Find where the given text appears and provide that cell's center as [X, Y] coordinate. 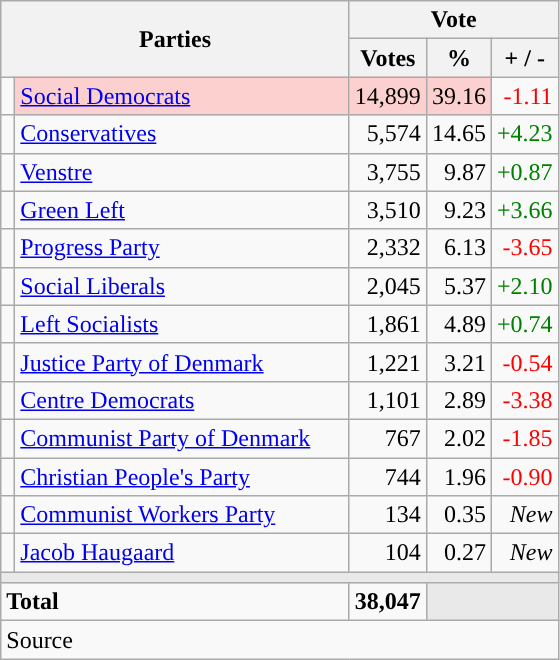
Source [280, 640]
Social Liberals [182, 286]
Justice Party of Denmark [182, 362]
1.96 [458, 477]
104 [388, 553]
1,221 [388, 362]
3,510 [388, 210]
4.89 [458, 324]
+2.10 [524, 286]
Votes [388, 58]
-0.90 [524, 477]
-1.11 [524, 96]
2,045 [388, 286]
-1.85 [524, 438]
Progress Party [182, 248]
+0.87 [524, 172]
-3.38 [524, 400]
2,332 [388, 248]
Vote [454, 20]
Communist Workers Party [182, 515]
134 [388, 515]
38,047 [388, 602]
Communist Party of Denmark [182, 438]
-3.65 [524, 248]
39.16 [458, 96]
+3.66 [524, 210]
767 [388, 438]
Social Democrats [182, 96]
Christian People's Party [182, 477]
Green Left [182, 210]
5,574 [388, 134]
+ / - [524, 58]
+4.23 [524, 134]
9.23 [458, 210]
Left Socialists [182, 324]
2.02 [458, 438]
+0.74 [524, 324]
14.65 [458, 134]
6.13 [458, 248]
1,861 [388, 324]
744 [388, 477]
1,101 [388, 400]
-0.54 [524, 362]
5.37 [458, 286]
14,899 [388, 96]
% [458, 58]
2.89 [458, 400]
Jacob Haugaard [182, 553]
Total [176, 602]
Parties [176, 39]
0.27 [458, 553]
9.87 [458, 172]
Venstre [182, 172]
0.35 [458, 515]
3,755 [388, 172]
3.21 [458, 362]
Conservatives [182, 134]
Centre Democrats [182, 400]
